Identify which cell holds the provided text, then report its (x, y) central coordinate. 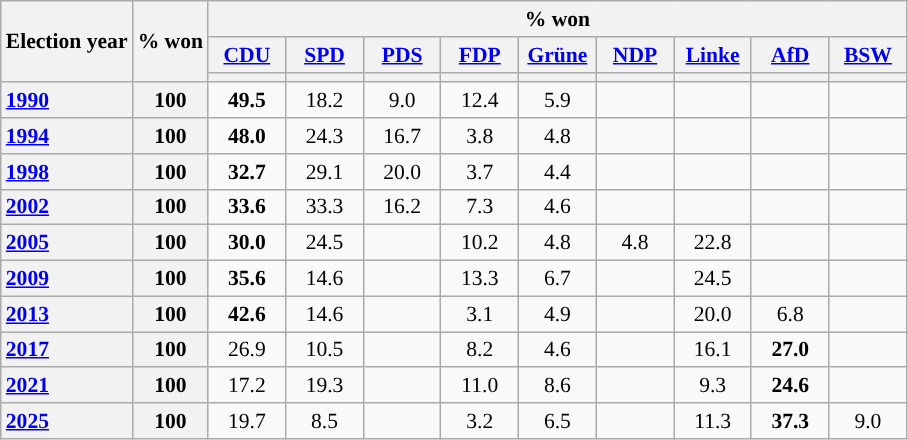
29.1 (325, 172)
PDS (402, 55)
10.5 (325, 350)
19.3 (325, 386)
FDP (480, 55)
Election year (67, 42)
10.2 (480, 243)
49.5 (247, 101)
8.5 (325, 421)
33.3 (325, 207)
1998 (67, 172)
33.6 (247, 207)
19.7 (247, 421)
16.2 (402, 207)
4.4 (558, 172)
SPD (325, 55)
37.3 (790, 421)
17.2 (247, 386)
7.3 (480, 207)
AfD (790, 55)
48.0 (247, 136)
26.9 (247, 350)
16.7 (402, 136)
2009 (67, 279)
8.6 (558, 386)
CDU (247, 55)
27.0 (790, 350)
BSW (868, 55)
1994 (67, 136)
2005 (67, 243)
NDP (635, 55)
30.0 (247, 243)
3.7 (480, 172)
2025 (67, 421)
22.8 (713, 243)
2017 (67, 350)
9.3 (713, 386)
Linke (713, 55)
6.8 (790, 314)
11.3 (713, 421)
5.9 (558, 101)
Grüne (558, 55)
35.6 (247, 279)
11.0 (480, 386)
2021 (67, 386)
12.4 (480, 101)
6.5 (558, 421)
24.3 (325, 136)
16.1 (713, 350)
3.1 (480, 314)
18.2 (325, 101)
24.6 (790, 386)
42.6 (247, 314)
1990 (67, 101)
6.7 (558, 279)
4.9 (558, 314)
8.2 (480, 350)
2002 (67, 207)
3.2 (480, 421)
13.3 (480, 279)
32.7 (247, 172)
2013 (67, 314)
3.8 (480, 136)
